Find where the given text appears and provide that cell's center as [X, Y] coordinate. 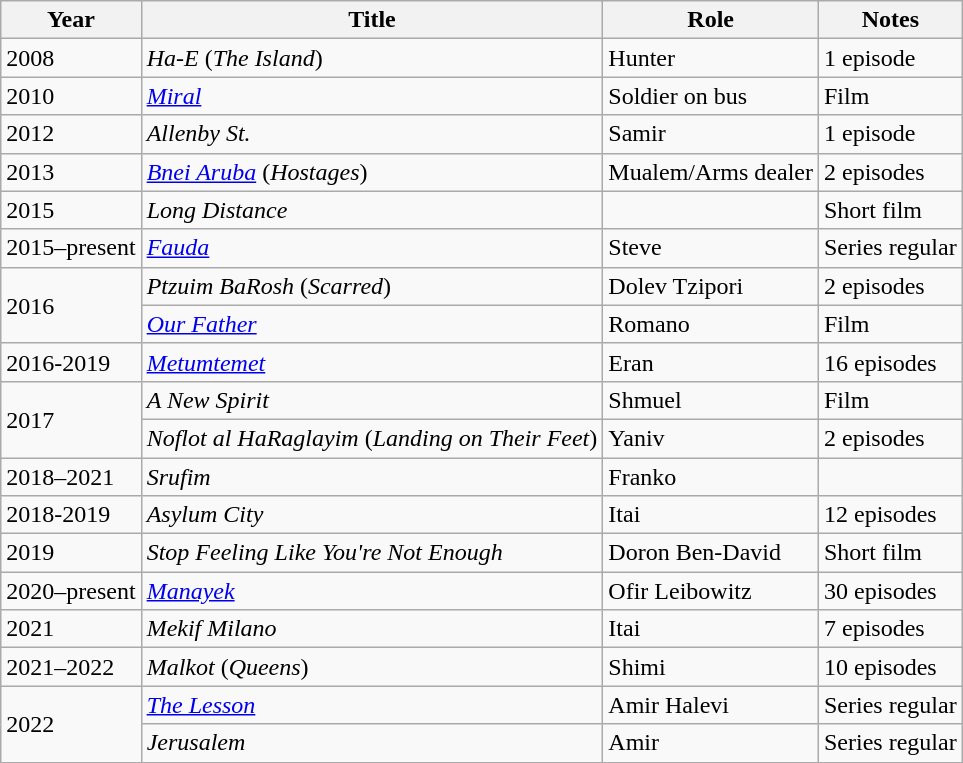
2019 [71, 553]
Samir [711, 134]
Srufim [372, 477]
Hunter [711, 58]
Yaniv [711, 438]
10 episodes [890, 667]
The Lesson [372, 705]
Romano [711, 324]
2008 [71, 58]
2018-2019 [71, 515]
12 episodes [890, 515]
Amir Halevi [711, 705]
Long Distance [372, 210]
2010 [71, 96]
Franko [711, 477]
Our Father [372, 324]
Allenby St. [372, 134]
2017 [71, 419]
Year [71, 20]
Manayek [372, 591]
Ptzuim BaRosh (Scarred) [372, 286]
Jerusalem [372, 743]
Miral [372, 96]
2013 [71, 172]
2022 [71, 724]
Doron Ben-David [711, 553]
Ha-E (The Island) [372, 58]
Noflot al HaRaglayim (Landing on Their Feet) [372, 438]
Bnei Aruba (Hostages) [372, 172]
Malkot (Queens) [372, 667]
Eran [711, 362]
7 episodes [890, 629]
Steve [711, 248]
2012 [71, 134]
16 episodes [890, 362]
2021 [71, 629]
2016-2019 [71, 362]
Asylum City [372, 515]
2015 [71, 210]
Mekif Milano [372, 629]
Shmuel [711, 400]
2020–present [71, 591]
2015–present [71, 248]
Notes [890, 20]
Metumtemet [372, 362]
Shimi [711, 667]
2021–2022 [71, 667]
30 episodes [890, 591]
2016 [71, 305]
Dolev Tzipori [711, 286]
Soldier on bus [711, 96]
Amir [711, 743]
Stop Feeling Like You're Not Enough [372, 553]
2018–2021 [71, 477]
Fauda [372, 248]
A New Spirit [372, 400]
Ofir Leibowitz [711, 591]
Mualem/Arms dealer [711, 172]
Role [711, 20]
Title [372, 20]
